Scan for the cell matching the given text and deliver its [X, Y] coordinate at center. 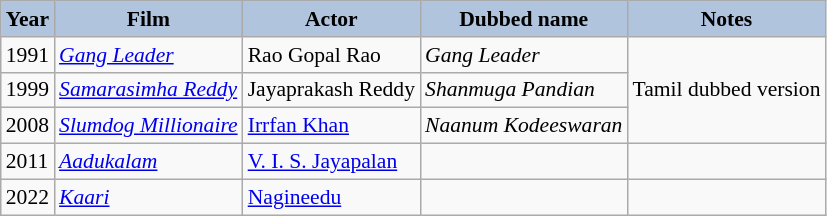
Aadukalam [148, 162]
Rao Gopal Rao [332, 55]
Notes [726, 19]
Nagineedu [332, 197]
Samarasimha Reddy [148, 90]
Slumdog Millionaire [148, 126]
1991 [28, 55]
2008 [28, 126]
Dubbed name [524, 19]
Jayaprakash Reddy [332, 90]
Actor [332, 19]
Irrfan Khan [332, 126]
2022 [28, 197]
Kaari [148, 197]
Tamil dubbed version [726, 90]
Year [28, 19]
Film [148, 19]
1999 [28, 90]
Naanum Kodeeswaran [524, 126]
2011 [28, 162]
Shanmuga Pandian [524, 90]
V. I. S. Jayapalan [332, 162]
